For the text-containing cell, return its midpoint in (x, y) coordinate format. 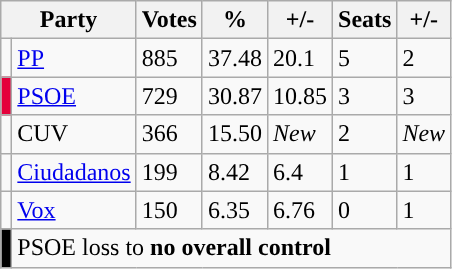
6.35 (234, 210)
366 (169, 134)
20.1 (300, 58)
5 (365, 58)
729 (169, 96)
0 (365, 210)
PSOE (74, 96)
15.50 (234, 134)
10.85 (300, 96)
6.76 (300, 210)
885 (169, 58)
30.87 (234, 96)
Seats (365, 20)
Ciudadanos (74, 172)
Party (68, 20)
PSOE loss to no overall control (232, 248)
Vox (74, 210)
Votes (169, 20)
8.42 (234, 172)
150 (169, 210)
37.48 (234, 58)
6.4 (300, 172)
% (234, 20)
CUV (74, 134)
199 (169, 172)
PP (74, 58)
